Extract the [x, y] coordinate from the center of the cell holding the provided text.  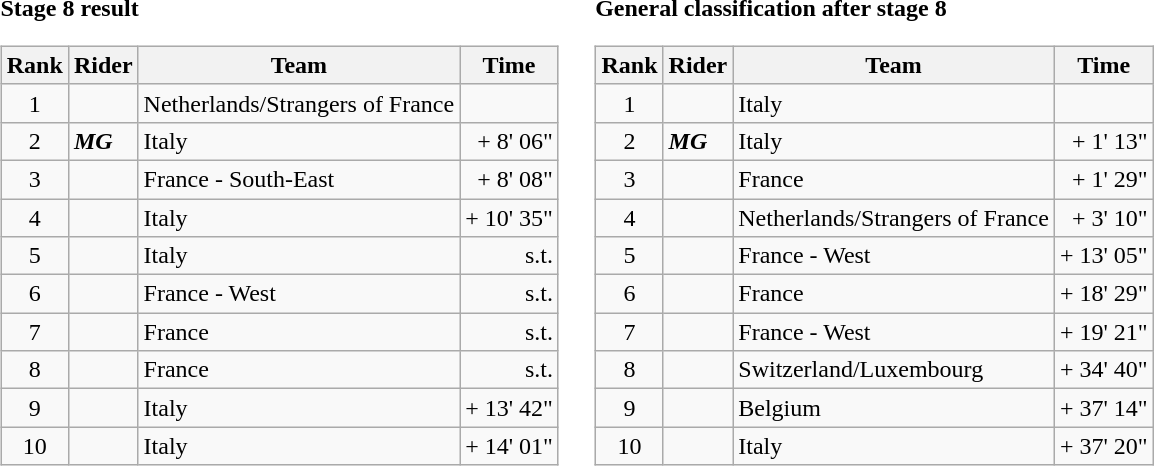
+ 19' 21" [1104, 332]
Switzerland/Luxembourg [894, 370]
France - South-East [299, 179]
+ 37' 14" [1104, 408]
+ 18' 29" [1104, 294]
+ 13' 05" [1104, 256]
+ 14' 01" [510, 446]
+ 8' 06" [510, 141]
+ 1' 29" [1104, 179]
+ 13' 42" [510, 408]
+ 8' 08" [510, 179]
Belgium [894, 408]
+ 3' 10" [1104, 217]
+ 1' 13" [1104, 141]
+ 37' 20" [1104, 446]
+ 34' 40" [1104, 370]
+ 10' 35" [510, 217]
